Scan for the cell matching the given text and deliver its (X, Y) coordinate at center. 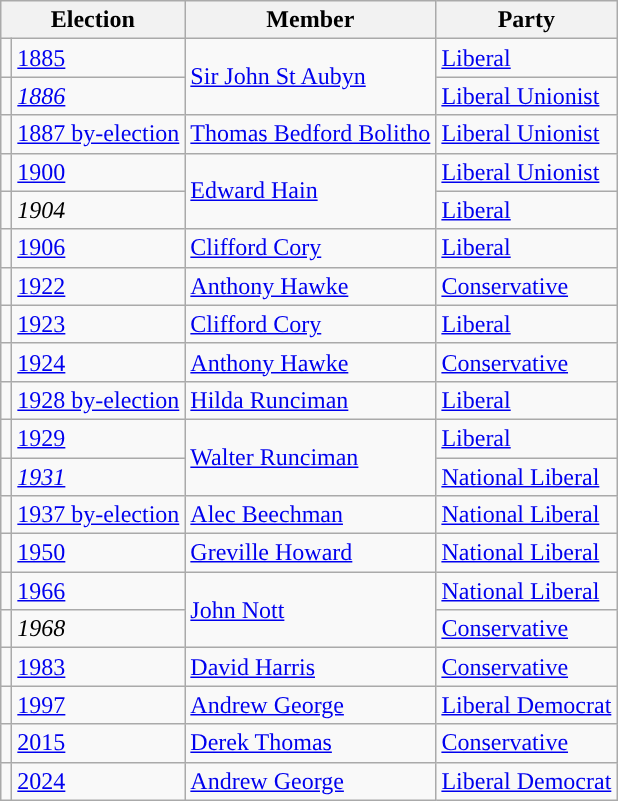
Edward Hain (310, 191)
1923 (98, 324)
1906 (98, 248)
1950 (98, 553)
2024 (98, 781)
David Harris (310, 667)
Member (310, 20)
1928 by-election (98, 400)
1886 (98, 96)
1887 by-election (98, 134)
1922 (98, 286)
2015 (98, 743)
1931 (98, 477)
1924 (98, 362)
Hilda Runciman (310, 400)
1900 (98, 172)
Party (526, 20)
Derek Thomas (310, 743)
Walter Runciman (310, 457)
Thomas Bedford Bolitho (310, 134)
1968 (98, 629)
1937 by-election (98, 515)
1929 (98, 438)
Sir John St Aubyn (310, 77)
Greville Howard (310, 553)
1997 (98, 705)
1885 (98, 58)
1966 (98, 591)
1904 (98, 210)
John Nott (310, 610)
Alec Beechman (310, 515)
Election (93, 20)
1983 (98, 667)
